Extract the [X, Y] coordinate from the center of the cell holding the provided text.  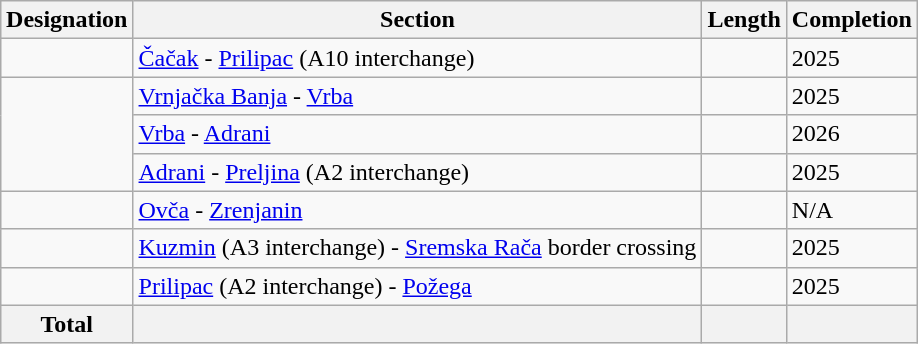
Length [744, 20]
Vrba - Adrani [418, 134]
Prilipac (A2 interchange) - Požega [418, 286]
Adrani - Preljina (A2 interchange) [418, 172]
Ovča - Zrenjanin [418, 210]
Vrnjačka Banja - Vrba [418, 96]
Completion [852, 20]
Designation [67, 20]
2026 [852, 134]
Section [418, 20]
N/A [852, 210]
Kuzmin (A3 interchange) - Sremska Rača border crossing [418, 248]
Čačak - Prilipac (A10 interchange) [418, 58]
Total [67, 324]
